Extract the (x, y) coordinate from the center of the cell holding the provided text.  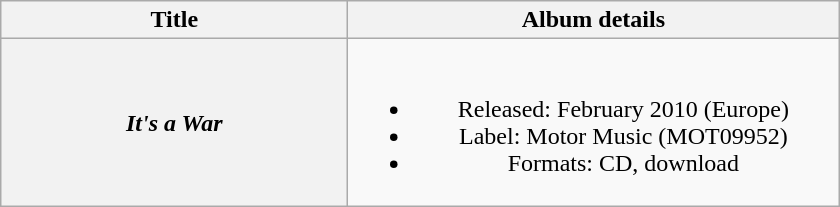
Album details (594, 20)
Title (174, 20)
Released: February 2010 (Europe)Label: Motor Music (MOT09952)Formats: CD, download (594, 122)
It's a War (174, 122)
